Search for the cell housing the specified text and yield its (X, Y) center coordinate. 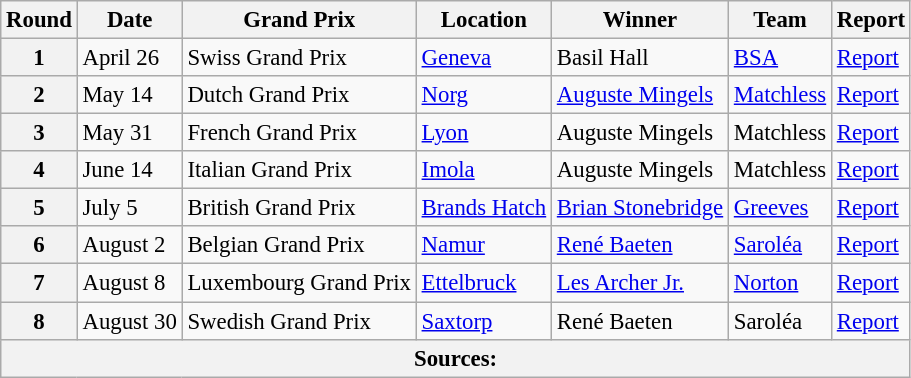
4 (39, 170)
Greeves (780, 208)
6 (39, 245)
Round (39, 20)
3 (39, 133)
Date (130, 20)
April 26 (130, 58)
Geneva (484, 58)
May 31 (130, 133)
Ettelbruck (484, 283)
2 (39, 95)
June 14 (130, 170)
Brands Hatch (484, 208)
Swedish Grand Prix (299, 321)
Brian Stonebridge (640, 208)
Namur (484, 245)
BSA (780, 58)
Basil Hall (640, 58)
August 2 (130, 245)
May 14 (130, 95)
Grand Prix (299, 20)
Les Archer Jr. (640, 283)
Sources: (456, 358)
Lyon (484, 133)
1 (39, 58)
Swiss Grand Prix (299, 58)
7 (39, 283)
Winner (640, 20)
Location (484, 20)
French Grand Prix (299, 133)
Imola (484, 170)
British Grand Prix (299, 208)
Dutch Grand Prix (299, 95)
Belgian Grand Prix (299, 245)
Team (780, 20)
Saxtorp (484, 321)
8 (39, 321)
August 30 (130, 321)
Italian Grand Prix (299, 170)
5 (39, 208)
Luxembourg Grand Prix (299, 283)
July 5 (130, 208)
August 8 (130, 283)
Norton (780, 283)
Norg (484, 95)
